Determine the [x, y] coordinate at the center of the cell enclosing the given text.  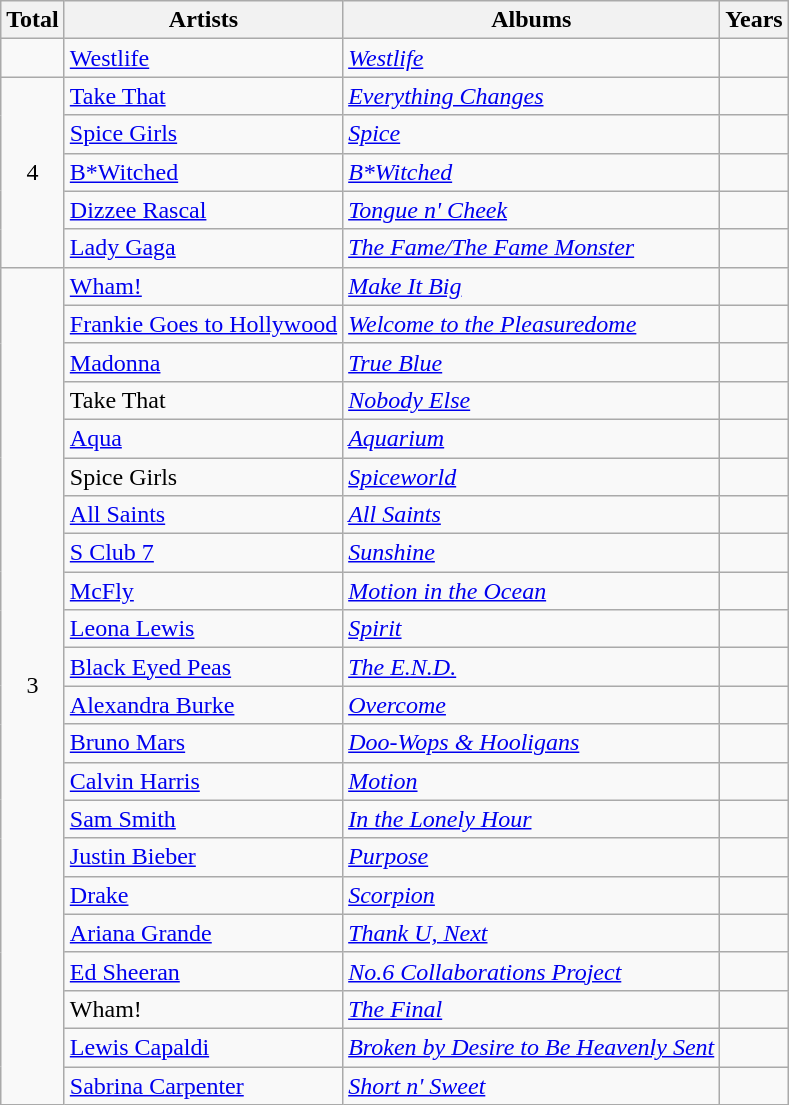
4 [33, 172]
Spice [532, 134]
Everything Changes [532, 96]
In the Lonely Hour [532, 819]
3 [33, 686]
Dizzee Rascal [203, 210]
Sabrina Carpenter [203, 1085]
Leona Lewis [203, 629]
Black Eyed Peas [203, 667]
Make It Big [532, 286]
Sam Smith [203, 819]
Motion [532, 781]
Spiceworld [532, 477]
Spirit [532, 629]
Thank U, Next [532, 933]
Bruno Mars [203, 743]
Alexandra Burke [203, 705]
Albums [532, 20]
Nobody Else [532, 400]
Calvin Harris [203, 781]
The Final [532, 1009]
Scorpion [532, 895]
Welcome to the Pleasuredome [532, 324]
Aquarium [532, 438]
McFly [203, 591]
S Club 7 [203, 553]
Total [33, 20]
Aqua [203, 438]
Sunshine [532, 553]
Artists [203, 20]
Ariana Grande [203, 933]
Ed Sheeran [203, 971]
Tongue n' Cheek [532, 210]
Lewis Capaldi [203, 1047]
No.6 Collaborations Project [532, 971]
Frankie Goes to Hollywood [203, 324]
Lady Gaga [203, 248]
Doo-Wops & Hooligans [532, 743]
Broken by Desire to Be Heavenly Sent [532, 1047]
Motion in the Ocean [532, 591]
Short n' Sweet [532, 1085]
Justin Bieber [203, 857]
Overcome [532, 705]
Purpose [532, 857]
The Fame/The Fame Monster [532, 248]
Drake [203, 895]
The E.N.D. [532, 667]
Madonna [203, 362]
Years [754, 20]
True Blue [532, 362]
